Pinpoint the cell where the given text exists, returning its [x, y] midpoint coordinate. 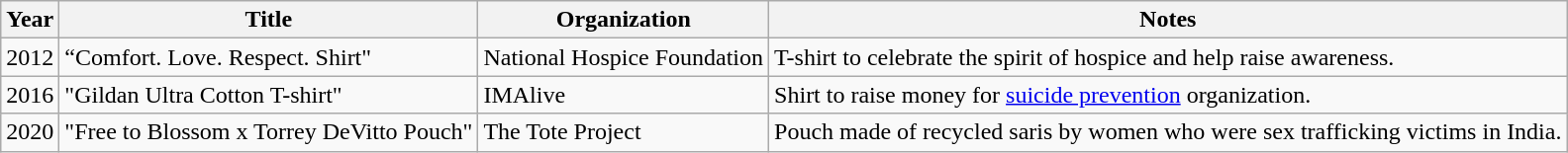
Year [30, 20]
“Comfort. Love. Respect. Shirt" [269, 57]
Organization [624, 20]
2020 [30, 132]
2016 [30, 95]
"Free to Blossom x Torrey DeVitto Pouch" [269, 132]
IMAlive [624, 95]
2012 [30, 57]
National Hospice Foundation [624, 57]
T-shirt to celebrate the spirit of hospice and help raise awareness. [1168, 57]
Shirt to raise money for suicide prevention organization. [1168, 95]
Title [269, 20]
The Tote Project [624, 132]
"Gildan Ultra Cotton T-shirt" [269, 95]
Notes [1168, 20]
Pouch made of recycled saris by women who were sex trafficking victims in India. [1168, 132]
